Find where the given text appears and provide that cell's center as [X, Y] coordinate. 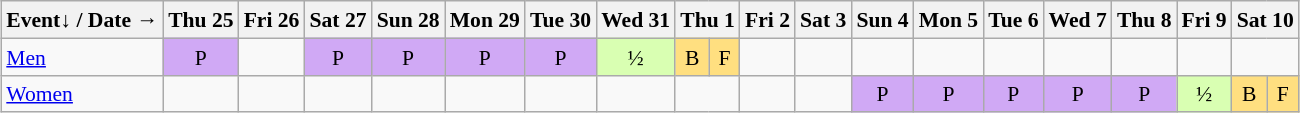
Thu 8 [1144, 20]
Wed 31 [636, 20]
Mon 29 [485, 20]
Wed 7 [1078, 20]
Thu 1 [708, 20]
Fri 26 [272, 20]
Sat 3 [823, 20]
Fri 2 [768, 20]
Sat 27 [338, 20]
Fri 9 [1204, 20]
Men [82, 56]
Sun 4 [882, 20]
Tue 30 [560, 20]
Women [82, 94]
Event↓ / Date → [82, 20]
Tue 6 [1013, 20]
Sat 10 [1266, 20]
Sun 28 [408, 20]
Thu 25 [201, 20]
Mon 5 [948, 20]
